Capture the cell that displays the provided text and extract its [x, y] central coordinate. 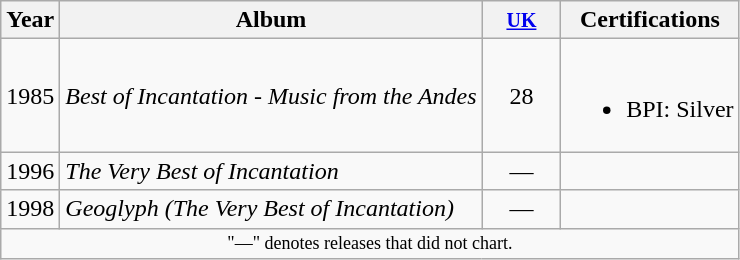
28 [522, 96]
Geoglyph (The Very Best of Incantation) [271, 209]
Best of Incantation - Music from the Andes [271, 96]
Album [271, 20]
UK [522, 20]
The Very Best of Incantation [271, 171]
1996 [30, 171]
Year [30, 20]
1985 [30, 96]
"—" denotes releases that did not chart. [370, 244]
Certifications [650, 20]
1998 [30, 209]
BPI: Silver [650, 96]
